Provide the [x, y] coordinate of the cell's center where the given text is located.  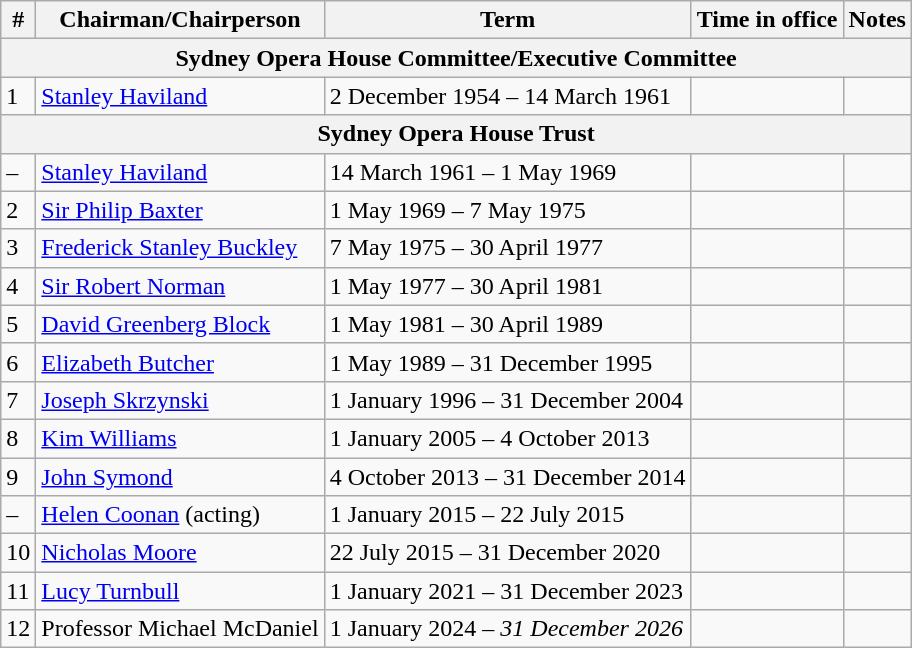
11 [18, 591]
1 May 1989 – 31 December 1995 [508, 362]
Sir Robert Norman [180, 286]
David Greenberg Block [180, 324]
1 January 2005 – 4 October 2013 [508, 438]
22 July 2015 – 31 December 2020 [508, 553]
4 [18, 286]
Term [508, 20]
1 [18, 96]
6 [18, 362]
1 January 2021 – 31 December 2023 [508, 591]
Sydney Opera House Trust [456, 134]
2 [18, 210]
Lucy Turnbull [180, 591]
14 March 1961 – 1 May 1969 [508, 172]
5 [18, 324]
Frederick Stanley Buckley [180, 248]
3 [18, 248]
Professor Michael McDaniel [180, 629]
# [18, 20]
Elizabeth Butcher [180, 362]
1 January 2024 – 31 December 2026 [508, 629]
10 [18, 553]
1 May 1981 – 30 April 1989 [508, 324]
John Symond [180, 477]
1 January 1996 – 31 December 2004 [508, 400]
7 [18, 400]
Chairman/Chairperson [180, 20]
1 May 1969 – 7 May 1975 [508, 210]
9 [18, 477]
Helen Coonan (acting) [180, 515]
1 January 2015 – 22 July 2015 [508, 515]
7 May 1975 – 30 April 1977 [508, 248]
1 May 1977 – 30 April 1981 [508, 286]
8 [18, 438]
4 October 2013 – 31 December 2014 [508, 477]
Sydney Opera House Committee/Executive Committee [456, 58]
Time in office [767, 20]
2 December 1954 – 14 March 1961 [508, 96]
Notes [877, 20]
Sir Philip Baxter [180, 210]
Joseph Skrzynski [180, 400]
Nicholas Moore [180, 553]
Kim Williams [180, 438]
12 [18, 629]
